For the text-containing cell, return its midpoint in [X, Y] coordinate format. 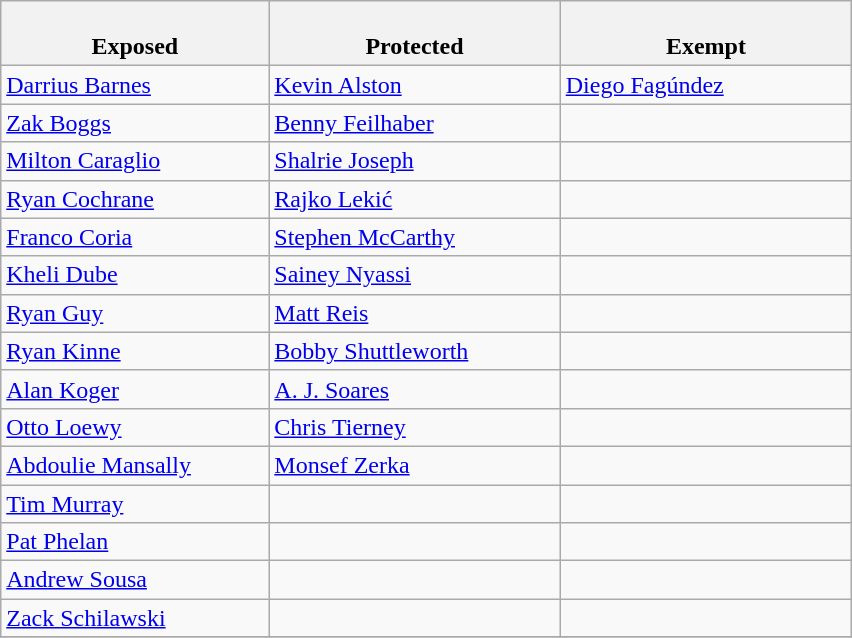
Sainey Nyassi [414, 275]
Zack Schilawski [135, 618]
Shalrie Joseph [414, 161]
Protected [414, 34]
Pat Phelan [135, 542]
Andrew Sousa [135, 580]
Exposed [135, 34]
Alan Koger [135, 389]
Abdoulie Mansally [135, 465]
Milton Caraglio [135, 161]
Matt Reis [414, 313]
Benny Feilhaber [414, 123]
Ryan Cochrane [135, 199]
Darrius Barnes [135, 85]
Kevin Alston [414, 85]
Tim Murray [135, 503]
Monsef Zerka [414, 465]
Ryan Guy [135, 313]
Stephen McCarthy [414, 237]
Ryan Kinne [135, 351]
Diego Fagúndez [706, 85]
Kheli Dube [135, 275]
Chris Tierney [414, 427]
Bobby Shuttleworth [414, 351]
Rajko Lekić [414, 199]
Otto Loewy [135, 427]
Franco Coria [135, 237]
Zak Boggs [135, 123]
Exempt [706, 34]
A. J. Soares [414, 389]
